Scan for the cell matching the given text and deliver its (x, y) coordinate at center. 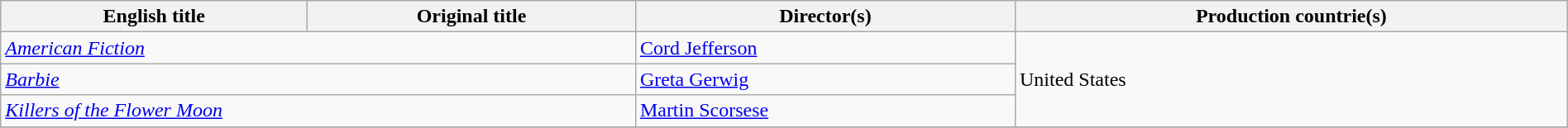
Killers of the Flower Moon (318, 111)
Cord Jefferson (825, 48)
American Fiction (318, 48)
United States (1291, 79)
Original title (471, 17)
Production countrie(s) (1291, 17)
Martin Scorsese (825, 111)
English title (154, 17)
Barbie (318, 79)
Greta Gerwig (825, 79)
Director(s) (825, 17)
